Find where the given text appears and provide that cell's center as (x, y) coordinate. 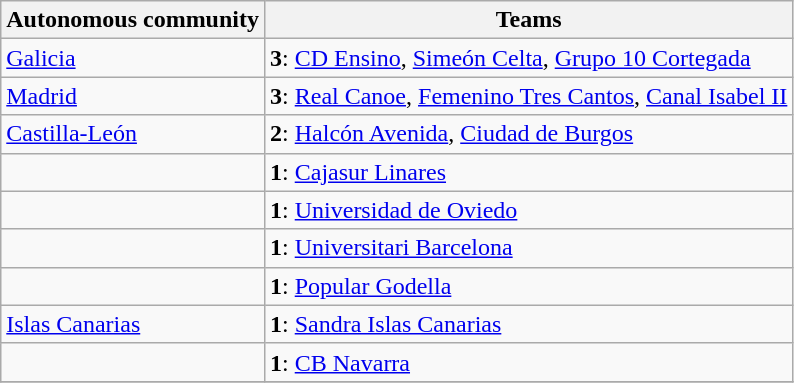
3: Real Canoe, Femenino Tres Cantos, Canal Isabel II (529, 96)
Islas Canarias (133, 324)
1: Popular Godella (529, 286)
1: Universidad de Oviedo (529, 210)
3: CD Ensino, Simeón Celta, Grupo 10 Cortegada (529, 58)
1: Sandra Islas Canarias (529, 324)
1: Cajasur Linares (529, 172)
Madrid (133, 96)
Galicia (133, 58)
Castilla-León (133, 134)
1: Universitari Barcelona (529, 248)
2: Halcón Avenida, Ciudad de Burgos (529, 134)
Autonomous community (133, 20)
1: CB Navarra (529, 362)
Teams (529, 20)
